Output the (x, y) coordinate of the center of the cell containing the given text.  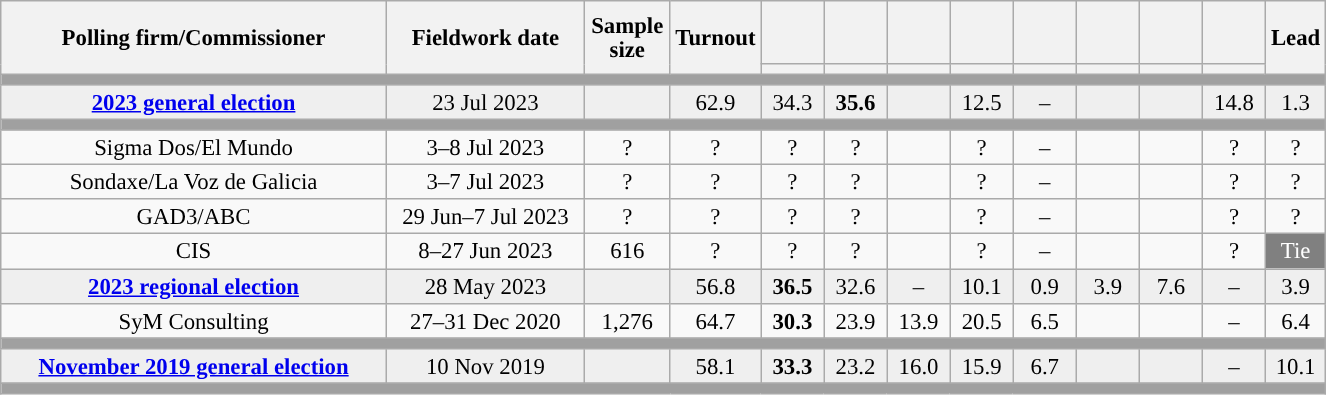
32.6 (856, 286)
616 (627, 252)
23.2 (856, 366)
20.5 (982, 320)
36.5 (792, 286)
23 Jul 2023 (485, 102)
3–7 Jul 2023 (485, 182)
6.7 (1044, 366)
Turnout (716, 38)
23.9 (856, 320)
30.3 (792, 320)
8–27 Jun 2023 (485, 252)
34.3 (792, 102)
6.4 (1296, 320)
16.0 (918, 366)
56.8 (716, 286)
62.9 (716, 102)
28 May 2023 (485, 286)
13.9 (918, 320)
2023 regional election (194, 286)
35.6 (856, 102)
Tie (1296, 252)
1.3 (1296, 102)
CIS (194, 252)
Polling firm/Commissioner (194, 38)
33.3 (792, 366)
10 Nov 2019 (485, 366)
November 2019 general election (194, 366)
Lead (1296, 38)
SyM Consulting (194, 320)
58.1 (716, 366)
Sondaxe/La Voz de Galicia (194, 182)
6.5 (1044, 320)
7.6 (1170, 286)
Sample size (627, 38)
14.8 (1234, 102)
Fieldwork date (485, 38)
GAD3/ABC (194, 218)
15.9 (982, 366)
64.7 (716, 320)
1,276 (627, 320)
29 Jun–7 Jul 2023 (485, 218)
2023 general election (194, 102)
0.9 (1044, 286)
27–31 Dec 2020 (485, 320)
3–8 Jul 2023 (485, 148)
Sigma Dos/El Mundo (194, 148)
12.5 (982, 102)
